Search for the cell housing the specified text and yield its (x, y) center coordinate. 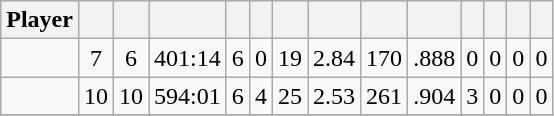
.888 (434, 58)
.904 (434, 96)
401:14 (188, 58)
19 (290, 58)
25 (290, 96)
170 (384, 58)
2.84 (334, 58)
2.53 (334, 96)
261 (384, 96)
4 (260, 96)
7 (96, 58)
Player (40, 20)
3 (472, 96)
594:01 (188, 96)
